Capture the cell that displays the provided text and extract its [x, y] central coordinate. 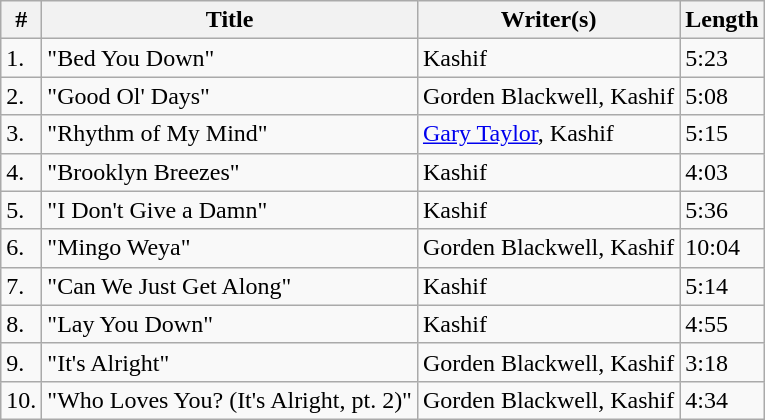
7. [22, 286]
Writer(s) [548, 20]
"Mingo Weya" [230, 248]
5:23 [722, 58]
4:34 [722, 400]
10. [22, 400]
Title [230, 20]
2. [22, 96]
5:36 [722, 210]
"Lay You Down" [230, 324]
"It's Alright" [230, 362]
5:14 [722, 286]
5:15 [722, 134]
10:04 [722, 248]
8. [22, 324]
"Can We Just Get Along" [230, 286]
Length [722, 20]
4. [22, 172]
5:08 [722, 96]
5. [22, 210]
"Good Ol' Days" [230, 96]
"Bed You Down" [230, 58]
9. [22, 362]
Gary Taylor, Kashif [548, 134]
# [22, 20]
4:55 [722, 324]
"Brooklyn Breezes" [230, 172]
"Rhythm of My Mind" [230, 134]
6. [22, 248]
3:18 [722, 362]
"Who Loves You? (It's Alright, pt. 2)" [230, 400]
1. [22, 58]
4:03 [722, 172]
"I Don't Give a Damn" [230, 210]
3. [22, 134]
